Identify which cell holds the provided text, then report its (X, Y) central coordinate. 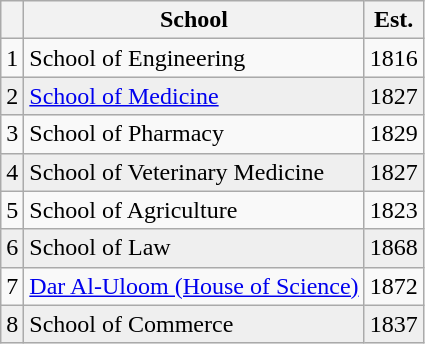
1872 (394, 286)
7 (12, 286)
School of Engineering (194, 58)
5 (12, 210)
Dar Al-Uloom (House of Science) (194, 286)
2 (12, 96)
1837 (394, 324)
School (194, 20)
8 (12, 324)
1816 (394, 58)
School of Commerce (194, 324)
1868 (394, 248)
School of Agriculture (194, 210)
3 (12, 134)
1 (12, 58)
School of Pharmacy (194, 134)
4 (12, 172)
School of Medicine (194, 96)
Est. (394, 20)
School of Veterinary Medicine (194, 172)
1829 (394, 134)
1823 (394, 210)
School of Law (194, 248)
6 (12, 248)
